Capture the cell that displays the provided text and extract its (X, Y) central coordinate. 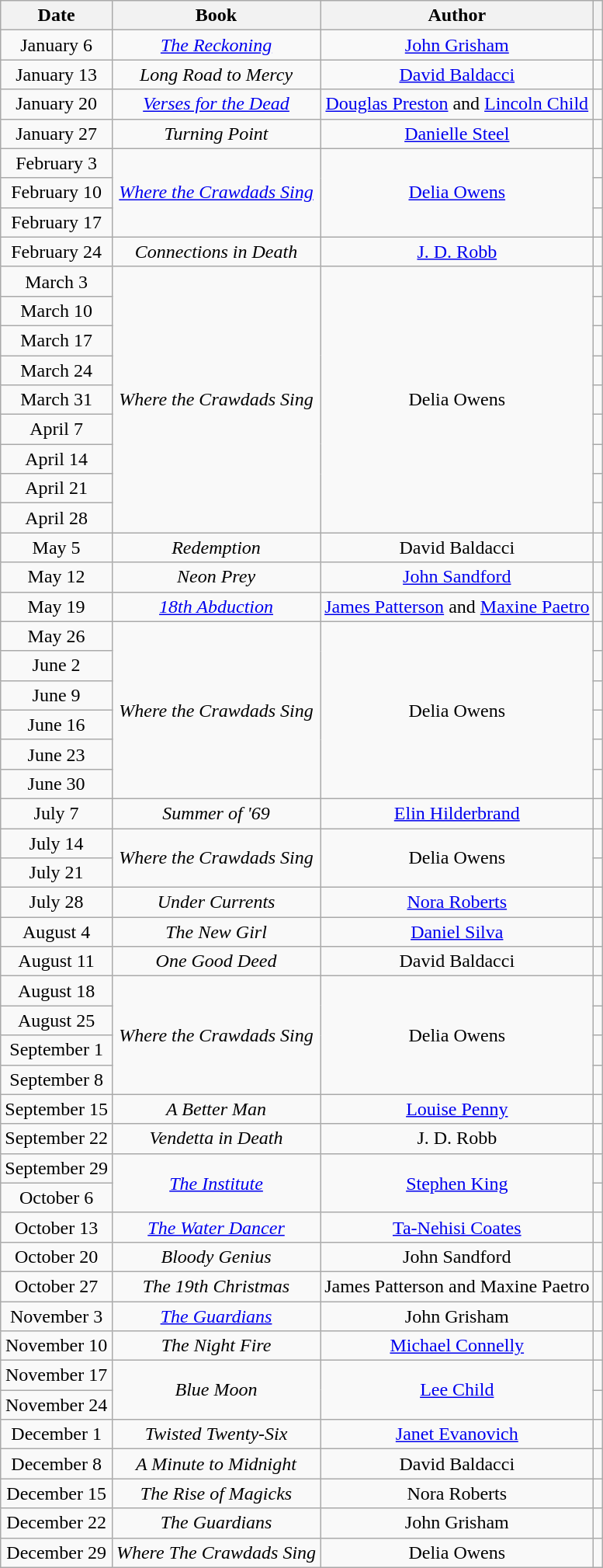
March 3 (57, 281)
July 21 (57, 873)
August 4 (57, 932)
July 28 (57, 902)
November 3 (57, 1316)
Under Currents (216, 902)
April 21 (57, 488)
August 18 (57, 991)
A Minute to Midnight (216, 1464)
Connections in Death (216, 252)
Louise Penny (457, 1109)
Janet Evanovich (457, 1434)
One Good Deed (216, 961)
Stephen King (457, 1183)
September 22 (57, 1139)
December 1 (57, 1434)
January 27 (57, 134)
Elin Hilderbrand (457, 813)
February 10 (57, 193)
February 17 (57, 222)
May 5 (57, 548)
Michael Connelly (457, 1346)
The Night Fire (216, 1346)
September 15 (57, 1109)
Blue Moon (216, 1390)
October 13 (57, 1227)
March 24 (57, 370)
July 7 (57, 813)
December 15 (57, 1493)
June 2 (57, 666)
Lee Child (457, 1390)
Date (57, 16)
June 9 (57, 695)
Douglas Preston and Lincoln Child (457, 104)
November 17 (57, 1375)
August 11 (57, 961)
Long Road to Mercy (216, 75)
Book (216, 16)
The Rise of Magicks (216, 1493)
January 6 (57, 45)
October 20 (57, 1257)
August 25 (57, 1020)
Ta-Nehisi Coates (457, 1227)
Twisted Twenty-Six (216, 1434)
Summer of '69 (216, 813)
February 3 (57, 163)
The New Girl (216, 932)
May 12 (57, 577)
July 14 (57, 843)
March 31 (57, 400)
Bloody Genius (216, 1257)
The Institute (216, 1183)
April 14 (57, 459)
Danielle Steel (457, 134)
A Better Man (216, 1109)
April 28 (57, 518)
The Reckoning (216, 45)
June 23 (57, 754)
April 7 (57, 429)
June 16 (57, 725)
December 29 (57, 1552)
June 30 (57, 784)
Vendetta in Death (216, 1139)
December 22 (57, 1523)
May 26 (57, 636)
18th Abduction (216, 607)
September 8 (57, 1080)
November 10 (57, 1346)
September 29 (57, 1168)
September 1 (57, 1050)
The 19th Christmas (216, 1286)
January 20 (57, 104)
March 10 (57, 311)
Redemption (216, 548)
Verses for the Dead (216, 104)
January 13 (57, 75)
Where The Crawdads Sing (216, 1552)
March 17 (57, 340)
Author (457, 16)
Turning Point (216, 134)
November 24 (57, 1405)
October 6 (57, 1198)
Neon Prey (216, 577)
December 8 (57, 1464)
The Water Dancer (216, 1227)
Daniel Silva (457, 932)
October 27 (57, 1286)
May 19 (57, 607)
February 24 (57, 252)
